Output the [X, Y] coordinate of the center of the cell containing the given text.  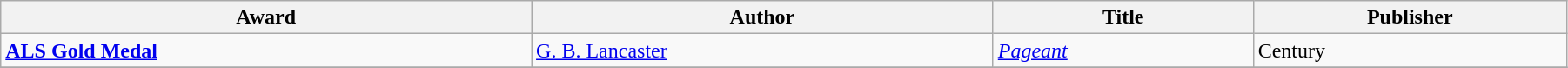
Title [1122, 17]
G. B. Lancaster [762, 51]
ALS Gold Medal [266, 51]
Publisher [1410, 17]
Author [762, 17]
Century [1410, 51]
Pageant [1122, 51]
Award [266, 17]
